Extract the [x, y] coordinate from the center of the cell holding the provided text.  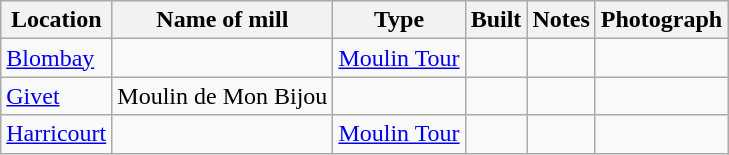
Moulin de Mon Bijou [222, 96]
Notes [561, 20]
Blombay [56, 58]
Name of mill [222, 20]
Photograph [661, 20]
Harricourt [56, 134]
Givet [56, 96]
Built [496, 20]
Type [399, 20]
Location [56, 20]
